Return the [X, Y] coordinate for the center point of the cell that contains the specified text.  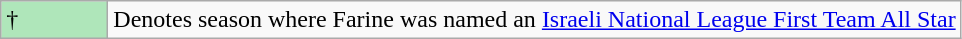
Denotes season where Farine was named an Israeli National League First Team All Star [534, 20]
† [54, 20]
